Find where the given text appears and provide that cell's center as [x, y] coordinate. 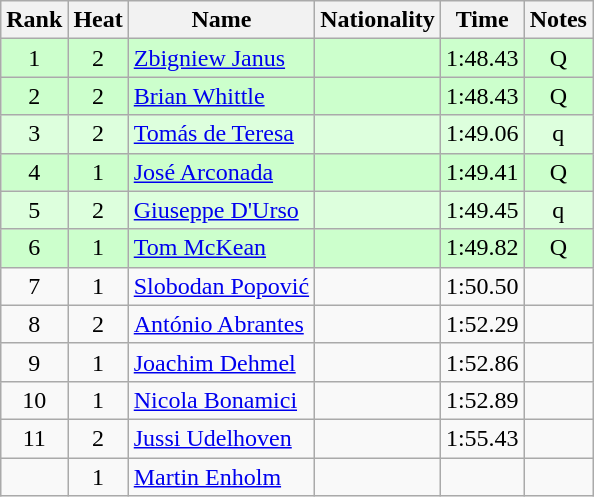
6 [34, 248]
Time [482, 20]
Brian Whittle [221, 96]
9 [34, 362]
7 [34, 286]
1:49.45 [482, 210]
Tomás de Teresa [221, 134]
Giuseppe D'Urso [221, 210]
Tom McKean [221, 248]
António Abrantes [221, 324]
Nicola Bonamici [221, 400]
1:50.50 [482, 286]
Nationality [378, 20]
Name [221, 20]
Joachim Dehmel [221, 362]
1:52.86 [482, 362]
Notes [558, 20]
Rank [34, 20]
1:49.41 [482, 172]
3 [34, 134]
Zbigniew Janus [221, 58]
José Arconada [221, 172]
Jussi Udelhoven [221, 438]
1:52.89 [482, 400]
Heat [98, 20]
1:55.43 [482, 438]
Martin Enholm [221, 477]
10 [34, 400]
11 [34, 438]
8 [34, 324]
4 [34, 172]
1:52.29 [482, 324]
5 [34, 210]
1:49.82 [482, 248]
Slobodan Popović [221, 286]
1:49.06 [482, 134]
